From the cell containing the given text, extract its center point as [X, Y] coordinate. 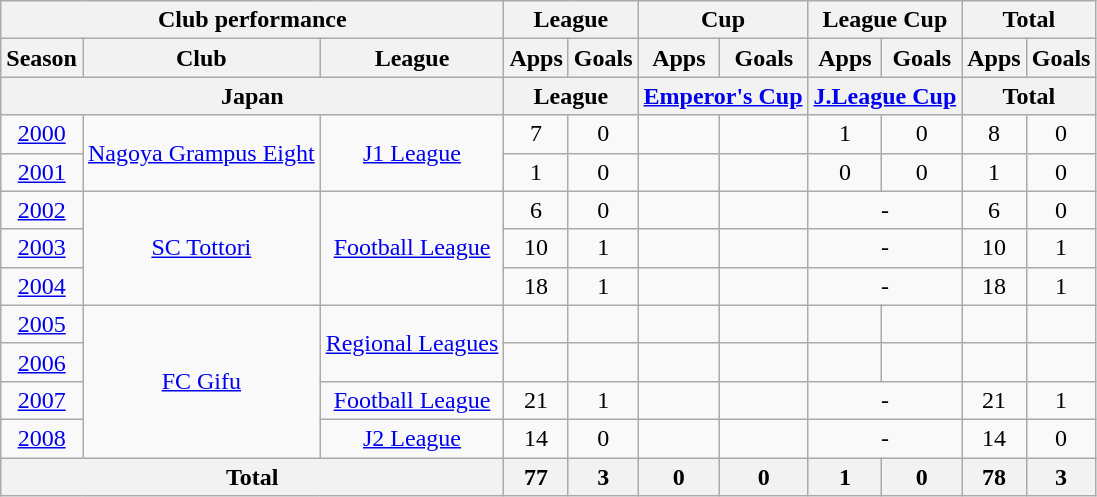
J2 League [412, 438]
League Cup [885, 20]
2003 [42, 248]
J.League Cup [885, 96]
7 [536, 134]
8 [994, 134]
2000 [42, 134]
77 [536, 477]
78 [994, 477]
Regional Leagues [412, 343]
2007 [42, 400]
2004 [42, 286]
SC Tottori [201, 248]
2002 [42, 210]
Cup [723, 20]
2008 [42, 438]
Nagoya Grampus Eight [201, 153]
FC Gifu [201, 381]
Emperor's Cup [723, 96]
Season [42, 58]
J1 League [412, 153]
2005 [42, 324]
2006 [42, 362]
Club [201, 58]
Club performance [252, 20]
2001 [42, 172]
Japan [252, 96]
